Search for the cell housing the specified text and yield its (x, y) center coordinate. 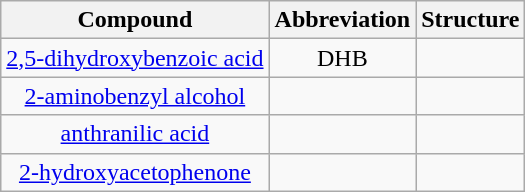
2,5-dihydroxybenzoic acid (135, 58)
Compound (135, 20)
Abbreviation (342, 20)
2-aminobenzyl alcohol (135, 96)
2-hydroxyacetophenone (135, 172)
anthranilic acid (135, 134)
Structure (470, 20)
DHB (342, 58)
